Extract the [x, y] coordinate from the center of the cell holding the provided text.  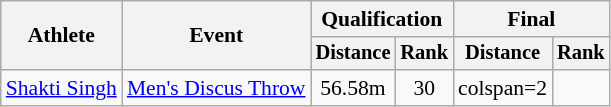
Qualification [382, 19]
Event [216, 36]
Men's Discus Throw [216, 88]
Athlete [62, 36]
Shakti Singh [62, 88]
30 [424, 88]
Final [532, 19]
56.58m [354, 88]
colspan=2 [502, 88]
